Return the [x, y] coordinate for the center point of the cell that contains the specified text.  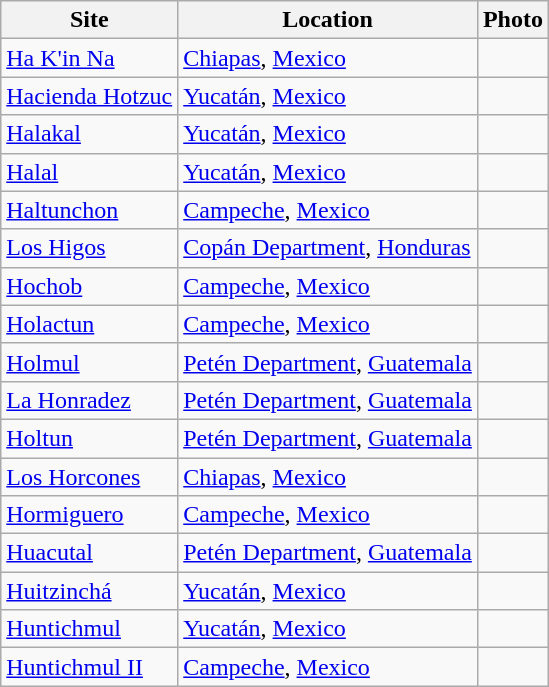
Copán Department, Honduras [328, 248]
Los Higos [90, 248]
La Honradez [90, 400]
Ha K'in Na [90, 58]
Hormiguero [90, 515]
Haltunchon [90, 210]
Holmul [90, 362]
Site [90, 20]
Huacutal [90, 553]
Hacienda Hotzuc [90, 96]
Hochob [90, 286]
Photo [512, 20]
Holtun [90, 438]
Huntichmul II [90, 667]
Huntichmul [90, 629]
Location [328, 20]
Los Horcones [90, 477]
Halal [90, 172]
Huitzinchá [90, 591]
Halakal [90, 134]
Holactun [90, 324]
